Determine the [x, y] coordinate at the center of the cell enclosing the given text.  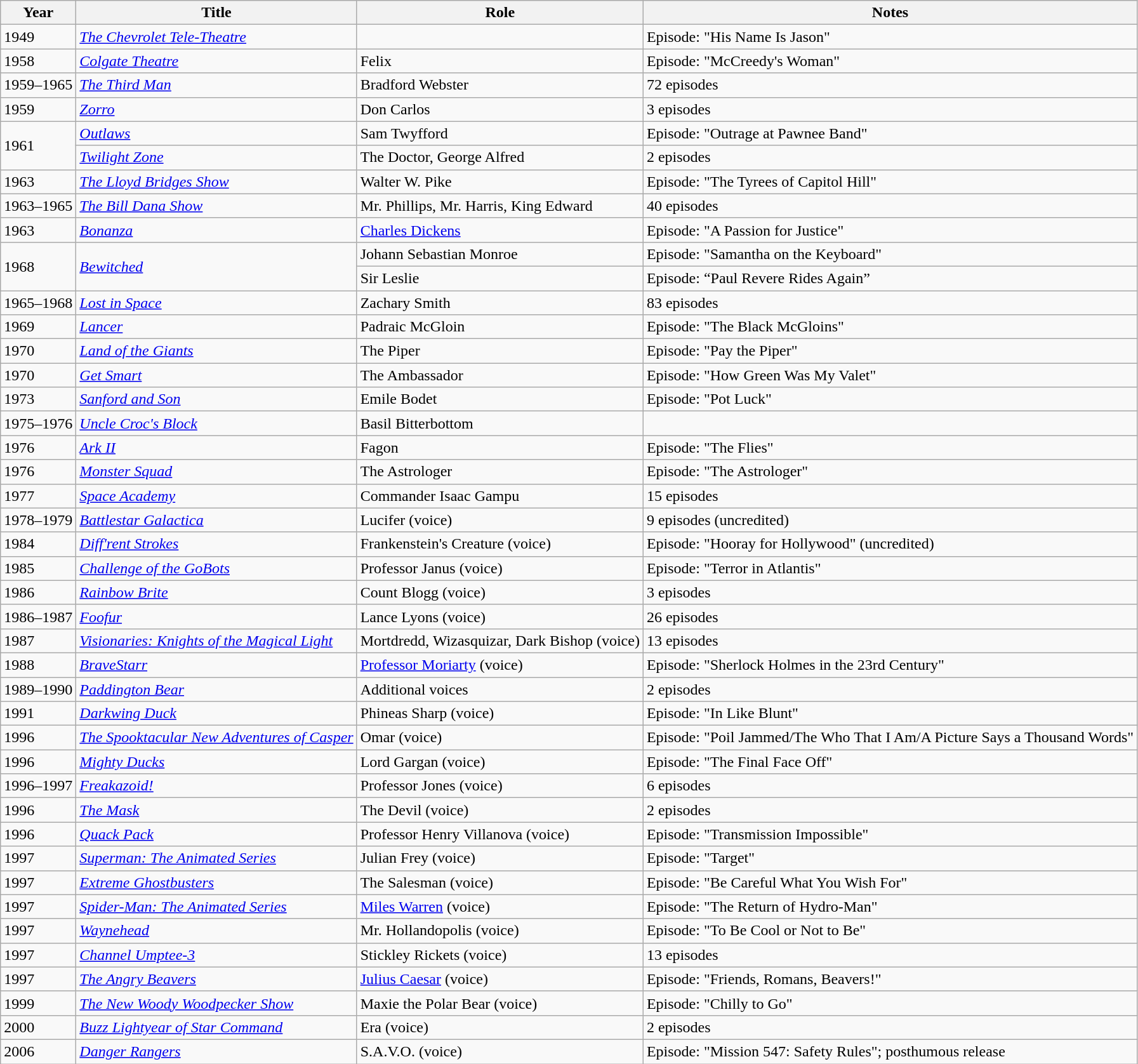
Fagon [500, 448]
Walter W. Pike [500, 182]
1991 [38, 714]
1968 [38, 266]
The Angry Beavers [216, 979]
Lance Lyons (voice) [500, 616]
Julius Caesar (voice) [500, 979]
Professor Jones (voice) [500, 786]
Danger Rangers [216, 1051]
Don Carlos [500, 109]
The Ambassador [500, 375]
Outlaws [216, 133]
83 episodes [890, 303]
1999 [38, 1003]
1986 [38, 592]
Episode: "Mission 547: Safety Rules"; posthumous release [890, 1051]
Episode: "Sherlock Holmes in the 23rd Century" [890, 665]
1958 [38, 61]
Episode: "The Astrologer" [890, 472]
Episode: "Samantha on the Keyboard" [890, 254]
Episode: "McCreedy's Woman" [890, 61]
1977 [38, 496]
Ark II [216, 448]
The Astrologer [500, 472]
1989–1990 [38, 689]
Professor Janus (voice) [500, 568]
Episode: "Target" [890, 858]
Professor Henry Villanova (voice) [500, 834]
1984 [38, 544]
Episode: "Poil Jammed/The Who That I Am/A Picture Says a Thousand Words" [890, 738]
Episode: "To Be Cool or Not to Be" [890, 931]
Rainbow Brite [216, 592]
Mr. Hollandopolis (voice) [500, 931]
Role [500, 13]
Colgate Theatre [216, 61]
Frankenstein's Creature (voice) [500, 544]
72 episodes [890, 85]
Episode: "The Final Face Off" [890, 762]
Uncle Croc's Block [216, 423]
Episode: "A Passion for Justice" [890, 230]
Darkwing Duck [216, 714]
1987 [38, 641]
Additional voices [500, 689]
Episode: "Terror in Atlantis" [890, 568]
Charles Dickens [500, 230]
Omar (voice) [500, 738]
Stickley Rickets (voice) [500, 955]
Emile Bodet [500, 399]
Lucifer (voice) [500, 520]
Waynehead [216, 931]
1996–1997 [38, 786]
Episode: "His Name Is Jason" [890, 37]
Bonanza [216, 230]
1988 [38, 665]
1969 [38, 327]
S.A.V.O. (voice) [500, 1051]
Sam Twyfford [500, 133]
Miles Warren (voice) [500, 907]
1975–1976 [38, 423]
Foofur [216, 616]
Episode: "The Black McGloins" [890, 327]
The Piper [500, 351]
Era (voice) [500, 1027]
The Spooktacular New Adventures of Casper [216, 738]
Bewitched [216, 266]
Episode: "Pay the Piper" [890, 351]
The Third Man [216, 85]
The Doctor, George Alfred [500, 157]
Professor Moriarty (voice) [500, 665]
Battlestar Galactica [216, 520]
Julian Frey (voice) [500, 858]
Get Smart [216, 375]
Episode: "How Green Was My Valet" [890, 375]
1959–1965 [38, 85]
Johann Sebastian Monroe [500, 254]
The Devil (voice) [500, 810]
Mortdredd, Wizasquizar, Dark Bishop (voice) [500, 641]
6 episodes [890, 786]
Sir Leslie [500, 278]
Land of the Giants [216, 351]
26 episodes [890, 616]
The Salesman (voice) [500, 882]
1961 [38, 145]
The Mask [216, 810]
Phineas Sharp (voice) [500, 714]
Episode: "Outrage at Pawnee Band" [890, 133]
40 episodes [890, 206]
1949 [38, 37]
1986–1987 [38, 616]
1965–1968 [38, 303]
1978–1979 [38, 520]
Quack Pack [216, 834]
Freakazoid! [216, 786]
2006 [38, 1051]
The Chevrolet Tele-Theatre [216, 37]
The Lloyd Bridges Show [216, 182]
Lord Gargan (voice) [500, 762]
Zachary Smith [500, 303]
Episode: "Hooray for Hollywood" (uncredited) [890, 544]
Space Academy [216, 496]
The New Woody Woodpecker Show [216, 1003]
Buzz Lightyear of Star Command [216, 1027]
Padraic McGloin [500, 327]
Episode: "The Return of Hydro-Man" [890, 907]
2000 [38, 1027]
Challenge of the GoBots [216, 568]
Episode: "Chilly to Go" [890, 1003]
Spider-Man: The Animated Series [216, 907]
Channel Umptee-3 [216, 955]
Twilight Zone [216, 157]
1963–1965 [38, 206]
Superman: The Animated Series [216, 858]
The Bill Dana Show [216, 206]
Diff'rent Strokes [216, 544]
Episode: "Transmission Impossible" [890, 834]
Mr. Phillips, Mr. Harris, King Edward [500, 206]
Sanford and Son [216, 399]
Episode: "The Flies" [890, 448]
Basil Bitterbottom [500, 423]
Episode: "In Like Blunt" [890, 714]
Extreme Ghostbusters [216, 882]
Year [38, 13]
15 episodes [890, 496]
Lancer [216, 327]
Count Blogg (voice) [500, 592]
Commander Isaac Gampu [500, 496]
Lost in Space [216, 303]
Visionaries: Knights of the Magical Light [216, 641]
1959 [38, 109]
Title [216, 13]
Episode: “Paul Revere Rides Again” [890, 278]
Episode: "Friends, Romans, Beavers!" [890, 979]
Episode: "Pot Luck" [890, 399]
Maxie the Polar Bear (voice) [500, 1003]
Mighty Ducks [216, 762]
Paddington Bear [216, 689]
BraveStarr [216, 665]
1985 [38, 568]
Monster Squad [216, 472]
Bradford Webster [500, 85]
Zorro [216, 109]
Episode: "Be Careful What You Wish For" [890, 882]
Notes [890, 13]
Felix [500, 61]
9 episodes (uncredited) [890, 520]
1973 [38, 399]
Episode: "The Tyrees of Capitol Hill" [890, 182]
